Provide the (x, y) coordinate of the cell's center where the given text is located.  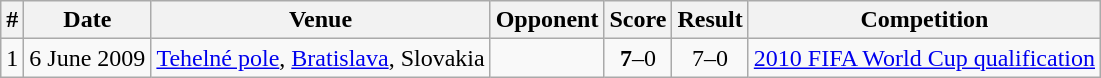
Opponent (547, 20)
1 (12, 58)
Date (88, 20)
Tehelné pole, Bratislava, Slovakia (320, 58)
6 June 2009 (88, 58)
Score (638, 20)
Venue (320, 20)
2010 FIFA World Cup qualification (924, 58)
Competition (924, 20)
# (12, 20)
Result (710, 20)
